Determine the [x, y] coordinate at the center of the cell enclosing the given text.  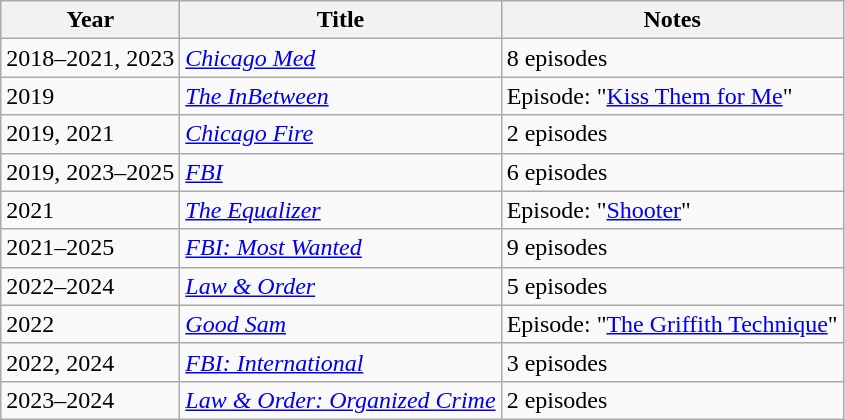
2019, 2023–2025 [90, 172]
Law & Order: Organized Crime [340, 400]
2019 [90, 96]
5 episodes [672, 286]
2021 [90, 210]
Good Sam [340, 324]
FBI: International [340, 362]
6 episodes [672, 172]
3 episodes [672, 362]
8 episodes [672, 58]
9 episodes [672, 248]
Chicago Med [340, 58]
Chicago Fire [340, 134]
2018–2021, 2023 [90, 58]
FBI: Most Wanted [340, 248]
Year [90, 20]
Title [340, 20]
The Equalizer [340, 210]
2022–2024 [90, 286]
FBI [340, 172]
Episode: "The Griffith Technique" [672, 324]
Episode: "Shooter" [672, 210]
2022, 2024 [90, 362]
Law & Order [340, 286]
Notes [672, 20]
2022 [90, 324]
2019, 2021 [90, 134]
2021–2025 [90, 248]
Episode: "Kiss Them for Me" [672, 96]
2023–2024 [90, 400]
The InBetween [340, 96]
